Provide the (X, Y) coordinate of the cell's center where the given text is located.  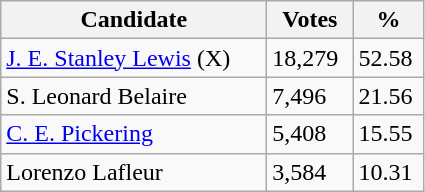
C. E. Pickering (134, 134)
52.58 (388, 58)
21.56 (388, 96)
10.31 (388, 172)
S. Leonard Belaire (134, 96)
18,279 (310, 58)
Lorenzo Lafleur (134, 172)
3,584 (310, 172)
5,408 (310, 134)
J. E. Stanley Lewis (X) (134, 58)
15.55 (388, 134)
Candidate (134, 20)
Votes (310, 20)
% (388, 20)
7,496 (310, 96)
